Provide the (x, y) coordinate of the cell's center where the given text is located.  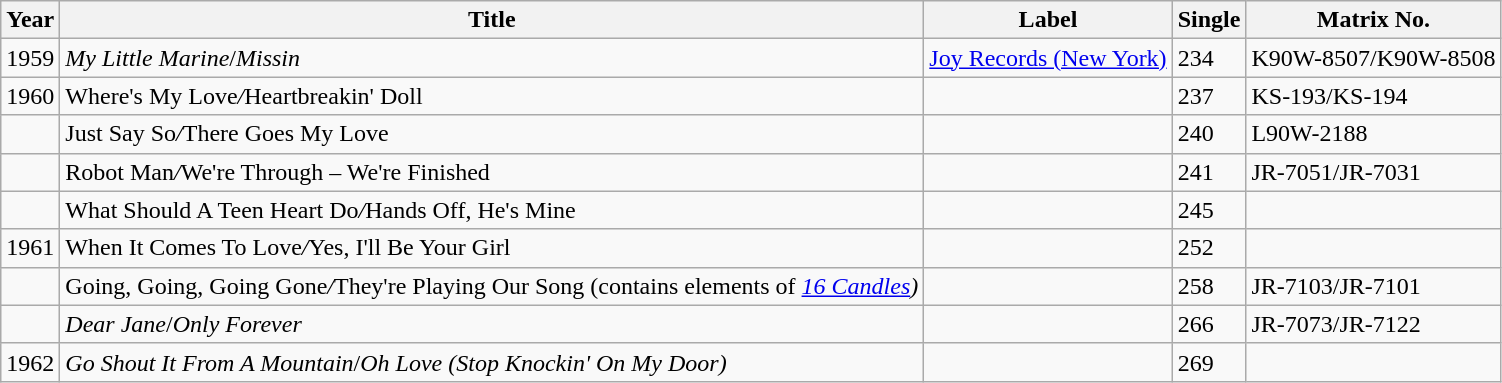
240 (1209, 134)
Go Shout It From A Mountain/Oh Love (Stop Knockin' On My Door) (492, 362)
Just Say So/There Goes My Love (492, 134)
Robot Man/We're Through – We're Finished (492, 172)
What Should A Teen Heart Do/Hands Off, He's Mine (492, 210)
Going, Going, Going Gone/They're Playing Our Song (contains elements of 16 Candles) (492, 286)
JR-7103/JR-7101 (1374, 286)
269 (1209, 362)
237 (1209, 96)
Title (492, 20)
258 (1209, 286)
1962 (30, 362)
Dear Jane/Only Forever (492, 324)
KS-193/KS-194 (1374, 96)
Label (1048, 20)
Joy Records (New York) (1048, 58)
1961 (30, 248)
When It Comes To Love/Yes, I'll Be Your Girl (492, 248)
252 (1209, 248)
245 (1209, 210)
Single (1209, 20)
My Little Marine/Missin (492, 58)
1960 (30, 96)
1959 (30, 58)
K90W-8507/K90W-8508 (1374, 58)
Matrix No. (1374, 20)
Where's My Love/Heartbreakin' Doll (492, 96)
Year (30, 20)
266 (1209, 324)
JR-7051/JR-7031 (1374, 172)
L90W-2188 (1374, 134)
JR-7073/JR-7122 (1374, 324)
241 (1209, 172)
234 (1209, 58)
